Find where the given text appears and provide that cell's center as (x, y) coordinate. 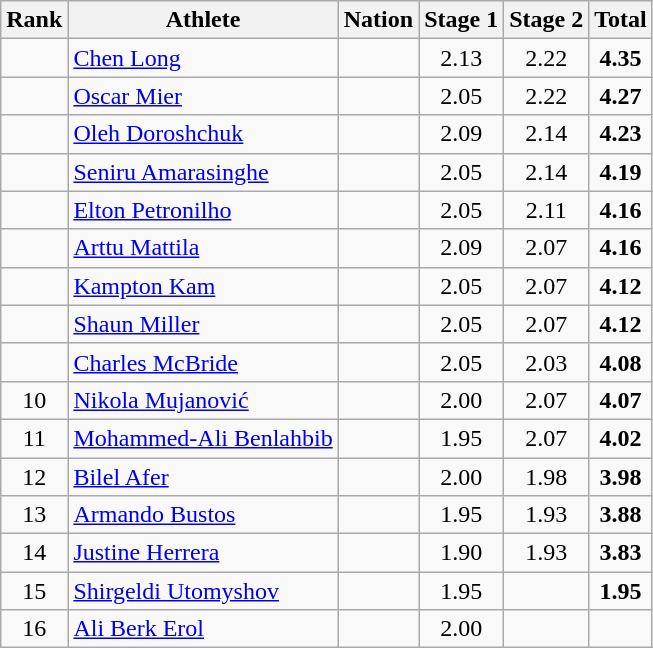
4.23 (621, 134)
Mohammed-Ali Benlahbib (203, 438)
1.90 (462, 553)
Charles McBride (203, 362)
4.08 (621, 362)
Shaun Miller (203, 324)
4.35 (621, 58)
4.02 (621, 438)
4.19 (621, 172)
Ali Berk Erol (203, 629)
4.07 (621, 400)
Elton Petronilho (203, 210)
Stage 1 (462, 20)
1.98 (546, 477)
Bilel Afer (203, 477)
3.98 (621, 477)
Nikola Mujanović (203, 400)
13 (34, 515)
Shirgeldi Utomyshov (203, 591)
14 (34, 553)
Arttu Mattila (203, 248)
4.27 (621, 96)
Stage 2 (546, 20)
Nation (378, 20)
Athlete (203, 20)
2.11 (546, 210)
3.83 (621, 553)
Seniru Amarasinghe (203, 172)
10 (34, 400)
16 (34, 629)
Kampton Kam (203, 286)
Total (621, 20)
2.03 (546, 362)
2.13 (462, 58)
11 (34, 438)
3.88 (621, 515)
Oleh Doroshchuk (203, 134)
Justine Herrera (203, 553)
Rank (34, 20)
Oscar Mier (203, 96)
Armando Bustos (203, 515)
15 (34, 591)
12 (34, 477)
Chen Long (203, 58)
